Return [x, y] of the center of cell containing provided text 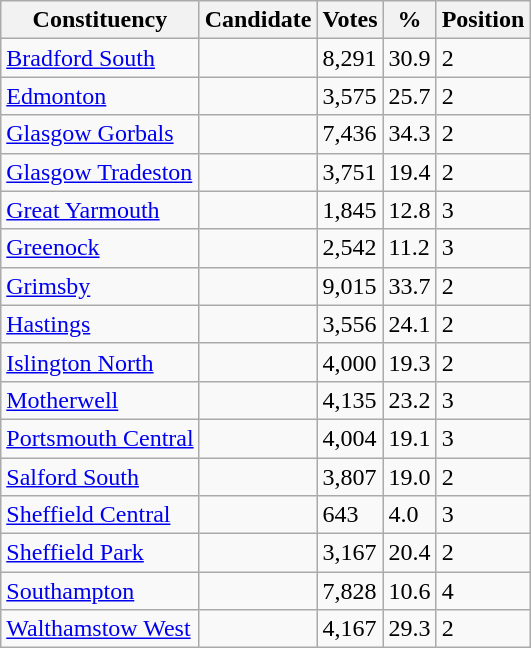
29.3 [410, 629]
Great Yarmouth [100, 210]
3,751 [350, 172]
643 [350, 515]
4,135 [350, 400]
Salford South [100, 477]
11.2 [410, 248]
2,542 [350, 248]
19.1 [410, 438]
8,291 [350, 58]
7,436 [350, 134]
Sheffield Park [100, 553]
1,845 [350, 210]
4,004 [350, 438]
Portsmouth Central [100, 438]
19.4 [410, 172]
4,000 [350, 362]
12.8 [410, 210]
Southampton [100, 591]
Votes [350, 20]
Constituency [100, 20]
9,015 [350, 286]
20.4 [410, 553]
Bradford South [100, 58]
33.7 [410, 286]
25.7 [410, 96]
Edmonton [100, 96]
30.9 [410, 58]
Position [483, 20]
4,167 [350, 629]
10.6 [410, 591]
Glasgow Gorbals [100, 134]
Islington North [100, 362]
23.2 [410, 400]
3,167 [350, 553]
Greenock [100, 248]
Hastings [100, 324]
3,556 [350, 324]
7,828 [350, 591]
34.3 [410, 134]
Glasgow Tradeston [100, 172]
Candidate [258, 20]
3,807 [350, 477]
4 [483, 591]
19.3 [410, 362]
Grimsby [100, 286]
4.0 [410, 515]
24.1 [410, 324]
Sheffield Central [100, 515]
19.0 [410, 477]
3,575 [350, 96]
Motherwell [100, 400]
Walthamstow West [100, 629]
% [410, 20]
